Extract the [X, Y] coordinate from the center of the cell holding the provided text.  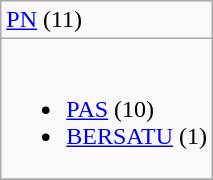
PAS (10) BERSATU (1) [107, 109]
PN (11) [107, 20]
